Return the (x, y) coordinate for the center point of the cell that contains the specified text.  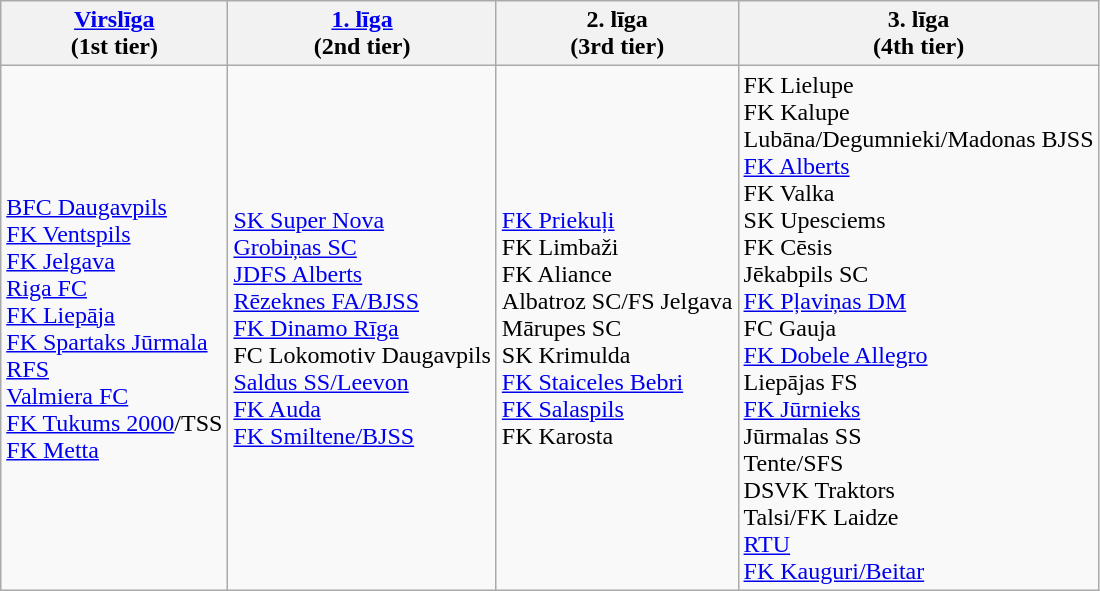
1. līga(2nd tier) (362, 34)
SK Super NovaGrobiņas SCJDFS AlbertsRēzeknes FA/BJSSFK Dinamo RīgaFC Lokomotiv DaugavpilsSaldus SS/LeevonFK AudaFK Smiltene/BJSS (362, 328)
2. līga(3rd tier) (617, 34)
Virslīga(1st tier) (114, 34)
FK PriekuļiFK LimbažiFK AlianceAlbatroz SC/FS JelgavaMārupes SCSK KrimuldaFK Staiceles BebriFK SalaspilsFK Karosta (617, 328)
3. līga(4th tier) (918, 34)
BFC DaugavpilsFK VentspilsFK JelgavaRiga FCFK LiepājaFK Spartaks JūrmalaRFSValmiera FCFK Tukums 2000/TSSFK Metta (114, 328)
